Find where the given text appears and provide that cell's center as [X, Y] coordinate. 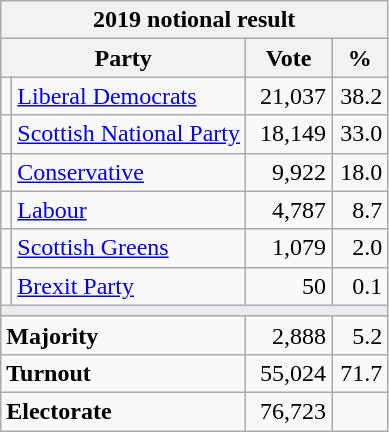
8.7 [360, 210]
Liberal Democrats [129, 96]
Majority [124, 335]
5.2 [360, 335]
Party [124, 58]
71.7 [360, 373]
18,149 [289, 134]
Scottish Greens [129, 248]
2,888 [289, 335]
% [360, 58]
Electorate [124, 411]
9,922 [289, 172]
Labour [129, 210]
1,079 [289, 248]
21,037 [289, 96]
Turnout [124, 373]
18.0 [360, 172]
Conservative [129, 172]
2019 notional result [194, 20]
Scottish National Party [129, 134]
Vote [289, 58]
50 [289, 286]
38.2 [360, 96]
4,787 [289, 210]
0.1 [360, 286]
76,723 [289, 411]
2.0 [360, 248]
55,024 [289, 373]
Brexit Party [129, 286]
33.0 [360, 134]
